Return [X, Y] of the center of cell containing provided text 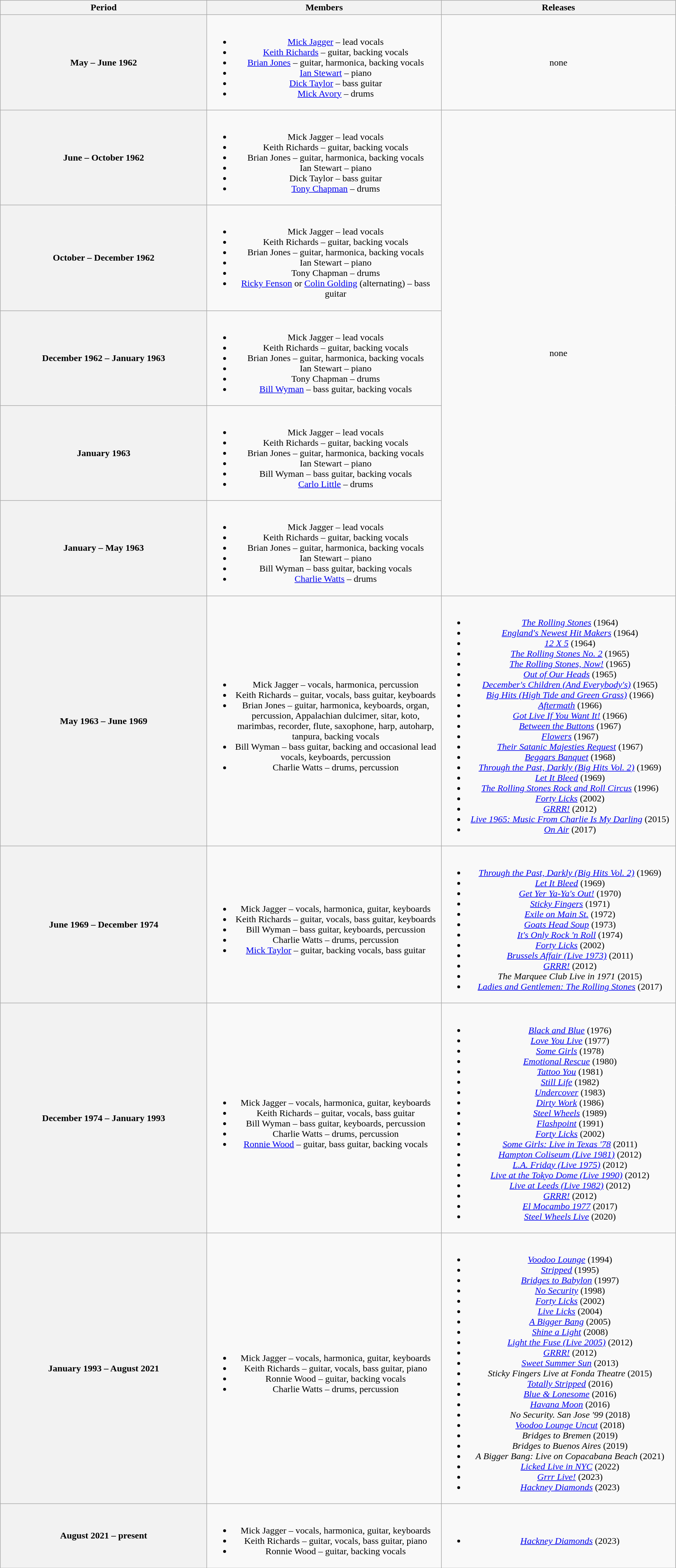
Releases [558, 8]
August 2021 – present [104, 1535]
June 1969 – December 1974 [104, 924]
June – October 1962 [104, 158]
January 1963 [104, 453]
January – May 1963 [104, 548]
December 1974 – January 1993 [104, 1118]
Period [104, 8]
January 1993 – August 2021 [104, 1368]
May – June 1962 [104, 62]
Hackney Diamonds (2023) [558, 1535]
December 1962 – January 1963 [104, 358]
October – December 1962 [104, 258]
May 1963 – June 1969 [104, 721]
Members [324, 8]
Mick Jagger – vocals, harmonica, guitar, keyboardsKeith Richards – guitar, vocals, bass guitar, pianoRonnie Wood – guitar, backing vocals [324, 1535]
